Return (X, Y) of the center of cell containing provided text 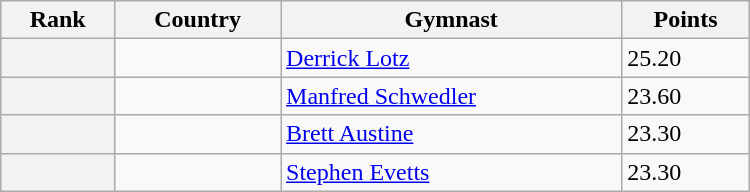
23.60 (686, 96)
Gymnast (452, 20)
Brett Austine (452, 134)
Rank (58, 20)
Derrick Lotz (452, 58)
25.20 (686, 58)
Manfred Schwedler (452, 96)
Country (198, 20)
Stephen Evetts (452, 172)
Points (686, 20)
